Find where the given text appears and provide that cell's center as (x, y) coordinate. 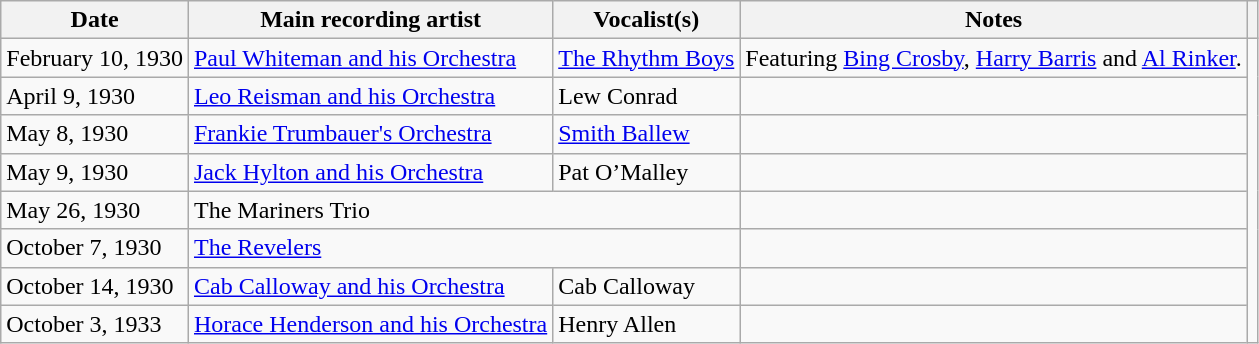
May 8, 1930 (95, 134)
The Revelers (464, 248)
Jack Hylton and his Orchestra (370, 172)
October 7, 1930 (95, 248)
February 10, 1930 (95, 58)
Vocalist(s) (646, 20)
Smith Ballew (646, 134)
Frankie Trumbauer's Orchestra (370, 134)
Pat O’Malley (646, 172)
Cab Calloway and his Orchestra (370, 286)
Notes (994, 20)
May 9, 1930 (95, 172)
Date (95, 20)
The Mariners Trio (464, 210)
Main recording artist (370, 20)
April 9, 1930 (95, 96)
Henry Allen (646, 324)
Cab Calloway (646, 286)
Lew Conrad (646, 96)
October 14, 1930 (95, 286)
May 26, 1930 (95, 210)
Horace Henderson and his Orchestra (370, 324)
Featuring Bing Crosby, Harry Barris and Al Rinker. (994, 58)
Leo Reisman and his Orchestra (370, 96)
October 3, 1933 (95, 324)
Paul Whiteman and his Orchestra (370, 58)
The Rhythm Boys (646, 58)
